Locate the cell with the specified text and output its (X, Y) center coordinate. 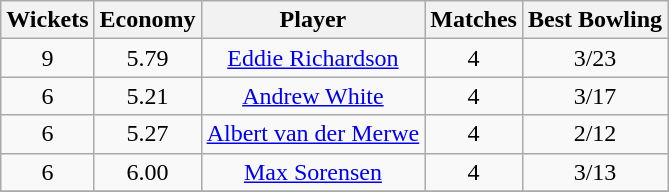
5.27 (148, 134)
3/17 (594, 96)
Andrew White (313, 96)
Max Sorensen (313, 172)
9 (48, 58)
Player (313, 20)
Matches (474, 20)
Economy (148, 20)
3/13 (594, 172)
Wickets (48, 20)
Best Bowling (594, 20)
2/12 (594, 134)
3/23 (594, 58)
Eddie Richardson (313, 58)
5.21 (148, 96)
5.79 (148, 58)
6.00 (148, 172)
Albert van der Merwe (313, 134)
